Output the (x, y) coordinate of the center of the cell containing the given text.  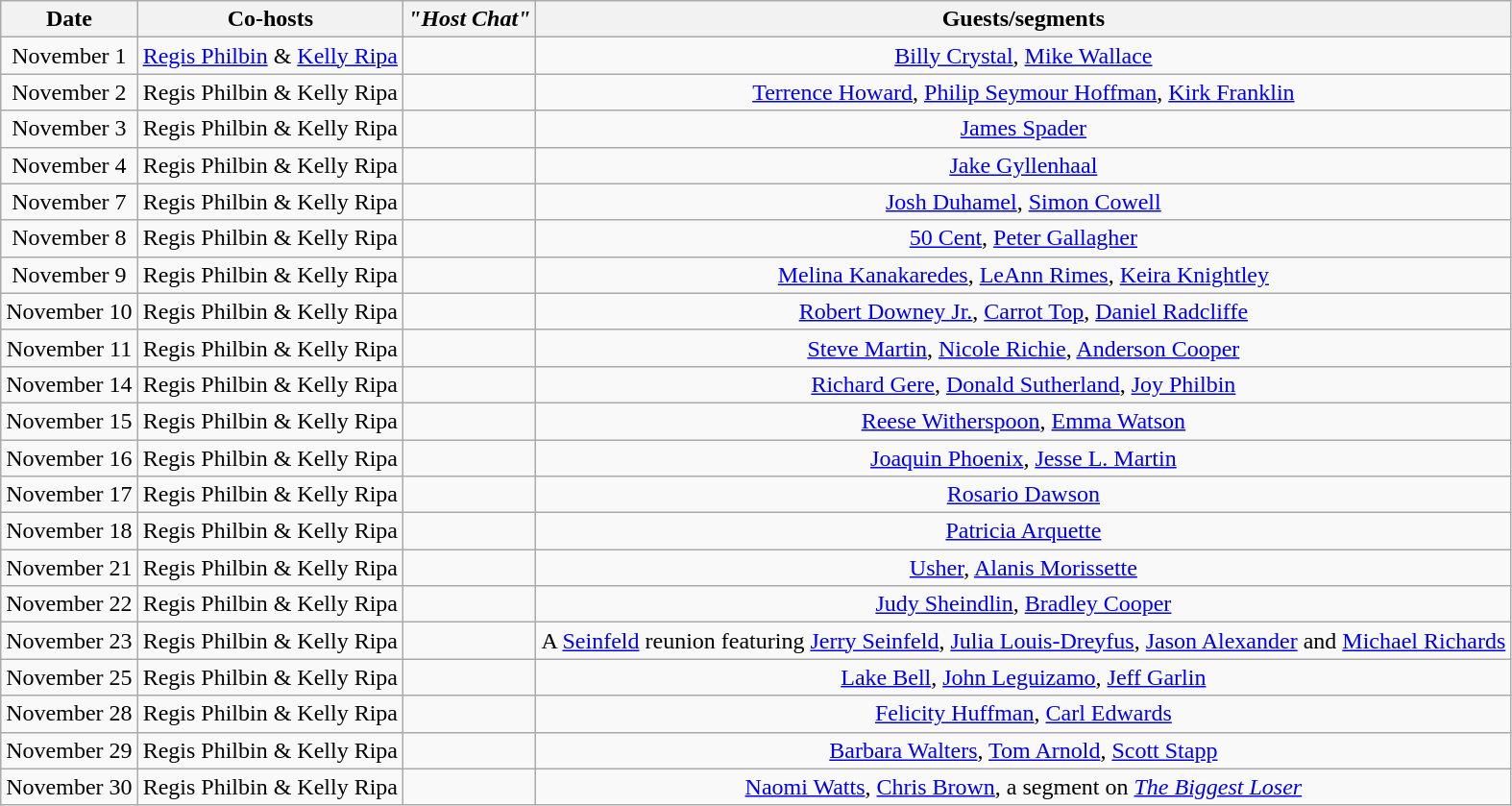
Patricia Arquette (1024, 531)
James Spader (1024, 129)
November 9 (69, 275)
November 25 (69, 677)
"Host Chat" (470, 19)
November 7 (69, 202)
November 29 (69, 750)
November 17 (69, 495)
Felicity Huffman, Carl Edwards (1024, 714)
November 8 (69, 238)
November 3 (69, 129)
November 1 (69, 56)
Lake Bell, John Leguizamo, Jeff Garlin (1024, 677)
Barbara Walters, Tom Arnold, Scott Stapp (1024, 750)
Judy Sheindlin, Bradley Cooper (1024, 604)
November 22 (69, 604)
November 21 (69, 568)
Co-hosts (270, 19)
Robert Downey Jr., Carrot Top, Daniel Radcliffe (1024, 311)
Usher, Alanis Morissette (1024, 568)
Joaquin Phoenix, Jesse L. Martin (1024, 458)
Guests/segments (1024, 19)
Terrence Howard, Philip Seymour Hoffman, Kirk Franklin (1024, 92)
Reese Witherspoon, Emma Watson (1024, 421)
November 11 (69, 348)
November 14 (69, 384)
A Seinfeld reunion featuring Jerry Seinfeld, Julia Louis-Dreyfus, Jason Alexander and Michael Richards (1024, 641)
Richard Gere, Donald Sutherland, Joy Philbin (1024, 384)
Josh Duhamel, Simon Cowell (1024, 202)
November 2 (69, 92)
Naomi Watts, Chris Brown, a segment on The Biggest Loser (1024, 787)
November 4 (69, 165)
November 10 (69, 311)
November 16 (69, 458)
November 15 (69, 421)
Jake Gyllenhaal (1024, 165)
Steve Martin, Nicole Richie, Anderson Cooper (1024, 348)
November 23 (69, 641)
Date (69, 19)
November 30 (69, 787)
Billy Crystal, Mike Wallace (1024, 56)
50 Cent, Peter Gallagher (1024, 238)
November 28 (69, 714)
Melina Kanakaredes, LeAnn Rimes, Keira Knightley (1024, 275)
November 18 (69, 531)
Rosario Dawson (1024, 495)
